Provide the [x, y] coordinate of the cell's center where the given text is located.  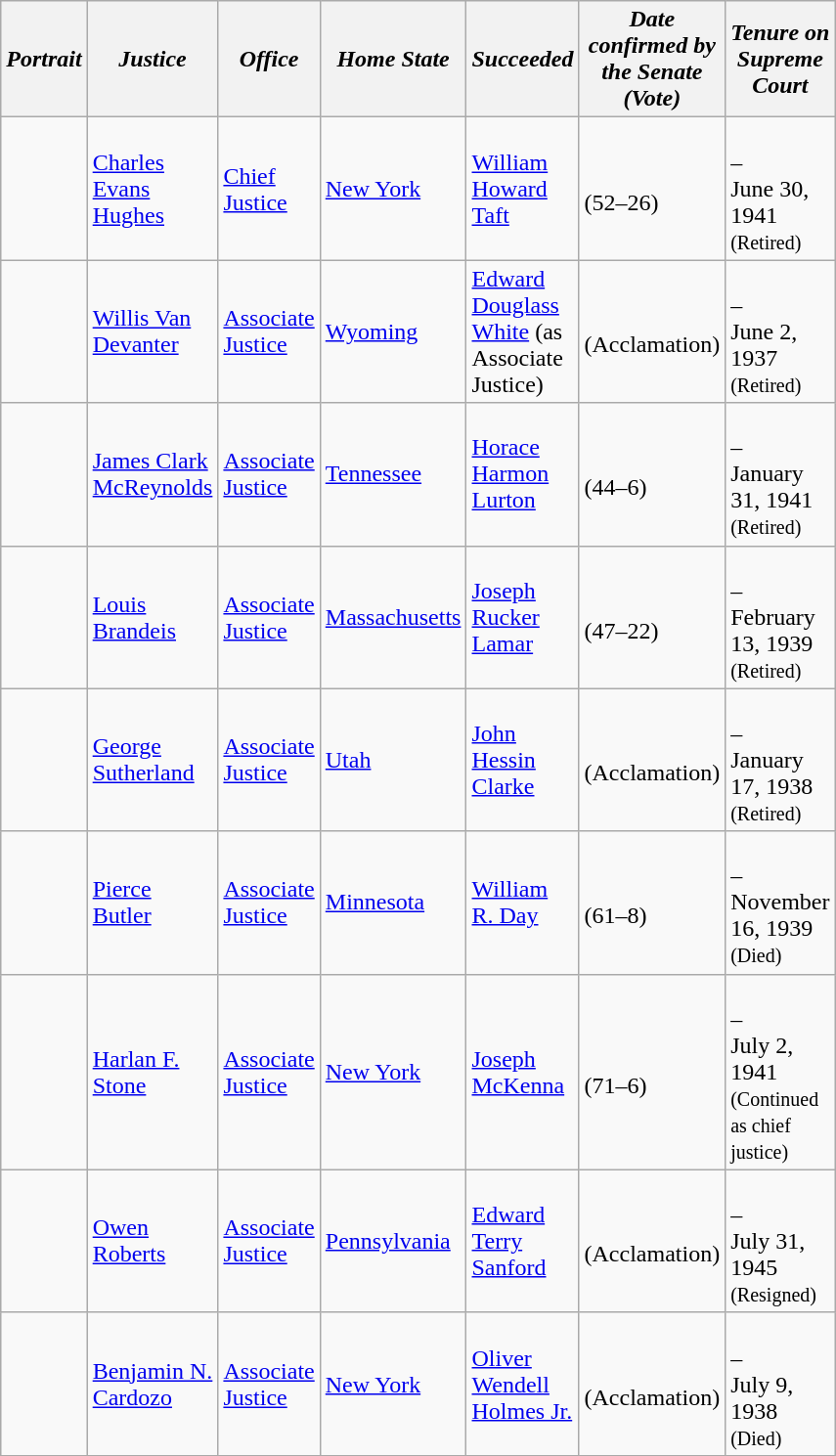
Justice [153, 59]
Utah [393, 760]
Charles Evans Hughes [153, 189]
Wyoming [393, 331]
–July 31, 1945(Resigned) [780, 1241]
George Sutherland [153, 760]
John Hessin Clarke [522, 760]
(52–26) [652, 189]
–February 13, 1939(Retired) [780, 617]
William R. Day [522, 903]
–June 2, 1937(Retired) [780, 331]
Pennsylvania [393, 1241]
Louis Brandeis [153, 617]
William Howard Taft [522, 189]
Tennessee [393, 474]
Succeeded [522, 59]
Home State [393, 59]
Harlan F. Stone [153, 1072]
–January 17, 1938(Retired) [780, 760]
(71–6) [652, 1072]
Horace Harmon Lurton [522, 474]
Owen Roberts [153, 1241]
Minnesota [393, 903]
–November 16, 1939(Died) [780, 903]
Date confirmed by the Senate(Vote) [652, 59]
Oliver Wendell Holmes Jr. [522, 1384]
–January 31, 1941(Retired) [780, 474]
Joseph Rucker Lamar [522, 617]
Massachusetts [393, 617]
–June 30, 1941(Retired) [780, 189]
–July 9, 1938(Died) [780, 1384]
Edward Douglass White (as Associate Justice) [522, 331]
(44–6) [652, 474]
Portrait [44, 59]
Willis Van Devanter [153, 331]
James Clark McReynolds [153, 474]
(61–8) [652, 903]
Tenure on Supreme Court [780, 59]
Benjamin N. Cardozo [153, 1384]
Office [269, 59]
–July 2, 1941(Continued as chief justice) [780, 1072]
Pierce Butler [153, 903]
Chief Justice [269, 189]
Edward Terry Sanford [522, 1241]
Joseph McKenna [522, 1072]
(47–22) [652, 617]
